Pinpoint the cell where the given text exists, returning its [X, Y] midpoint coordinate. 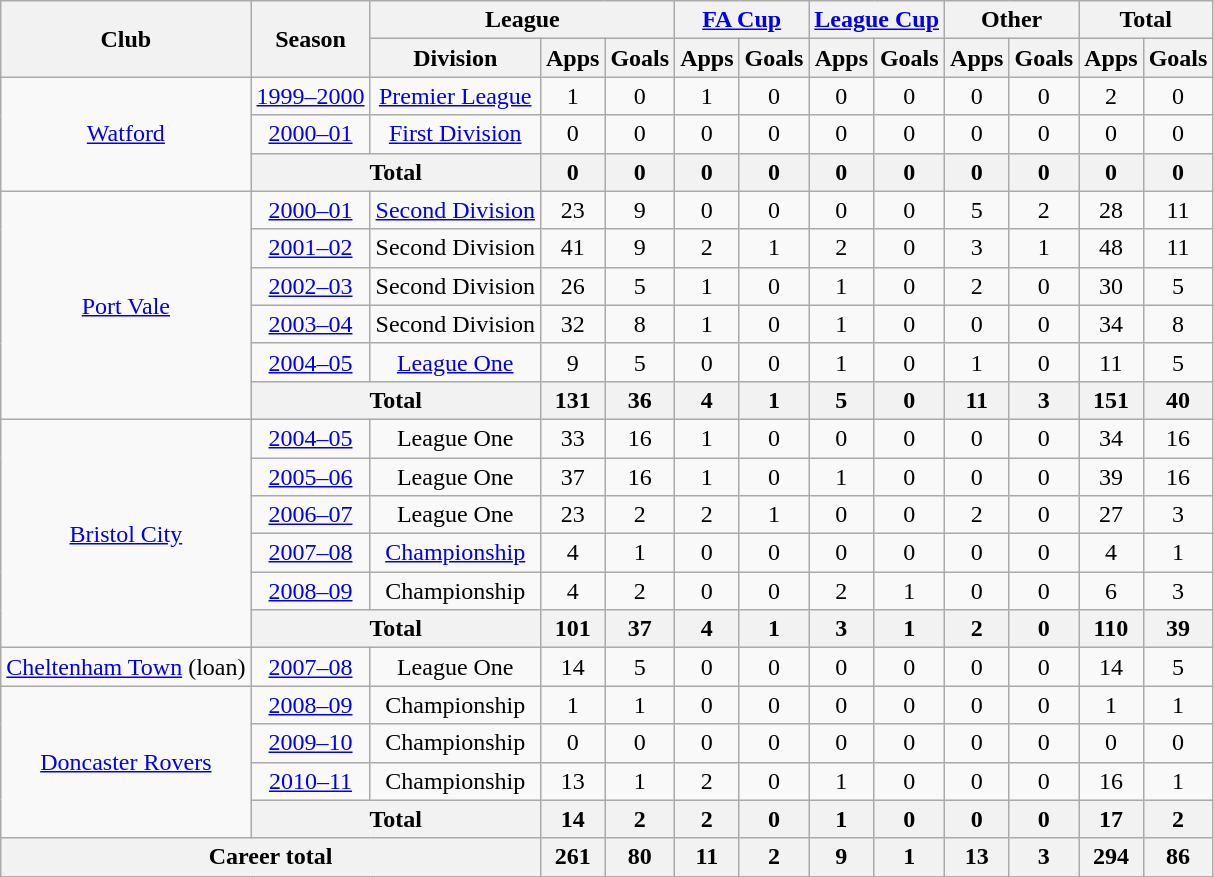
1999–2000 [310, 96]
2006–07 [310, 515]
17 [1111, 819]
30 [1111, 286]
Career total [271, 857]
League [522, 20]
Cheltenham Town (loan) [126, 667]
151 [1111, 400]
101 [572, 629]
261 [572, 857]
Premier League [455, 96]
Watford [126, 134]
FA Cup [742, 20]
Other [1012, 20]
41 [572, 248]
40 [1178, 400]
80 [640, 857]
2009–10 [310, 743]
2005–06 [310, 477]
32 [572, 324]
Season [310, 39]
2001–02 [310, 248]
First Division [455, 134]
Division [455, 58]
League Cup [877, 20]
Club [126, 39]
2010–11 [310, 781]
26 [572, 286]
110 [1111, 629]
33 [572, 438]
2002–03 [310, 286]
294 [1111, 857]
86 [1178, 857]
Doncaster Rovers [126, 762]
6 [1111, 591]
2003–04 [310, 324]
36 [640, 400]
28 [1111, 210]
Bristol City [126, 533]
48 [1111, 248]
27 [1111, 515]
131 [572, 400]
Port Vale [126, 305]
